Scan for the cell matching the given text and deliver its [X, Y] coordinate at center. 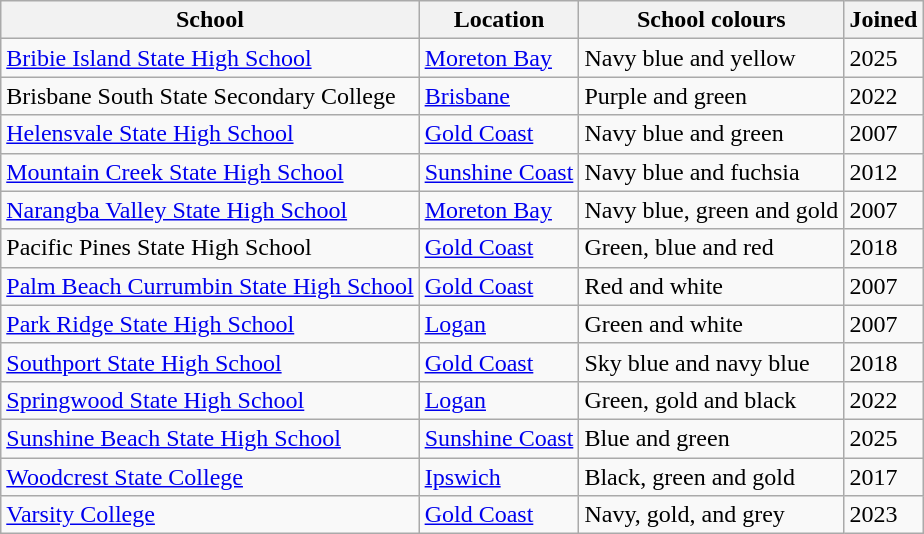
Navy, gold, and grey [712, 515]
Sunshine Beach State High School [210, 438]
Narangba Valley State High School [210, 210]
Purple and green [712, 96]
Navy blue and yellow [712, 58]
Joined [884, 20]
Woodcrest State College [210, 477]
Helensvale State High School [210, 134]
Springwood State High School [210, 400]
Red and white [712, 286]
Location [499, 20]
Bribie Island State High School [210, 58]
2023 [884, 515]
Park Ridge State High School [210, 324]
Green, gold and black [712, 400]
Pacific Pines State High School [210, 248]
Ipswich [499, 477]
2017 [884, 477]
Varsity College [210, 515]
Green and white [712, 324]
Mountain Creek State High School [210, 172]
2012 [884, 172]
Brisbane South State Secondary College [210, 96]
Blue and green [712, 438]
School [210, 20]
Palm Beach Currumbin State High School [210, 286]
Navy blue, green and gold [712, 210]
Brisbane [499, 96]
Green, blue and red [712, 248]
Black, green and gold [712, 477]
Sky blue and navy blue [712, 362]
Navy blue and green [712, 134]
Navy blue and fuchsia [712, 172]
Southport State High School [210, 362]
School colours [712, 20]
